Return (x, y) of the center of cell containing provided text 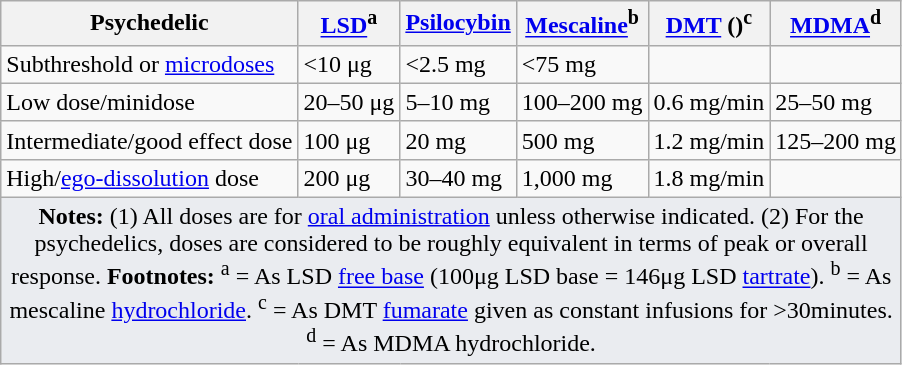
<10 μg (349, 64)
<2.5 mg (458, 64)
100 μg (349, 140)
Low dose/minidose (150, 102)
Intermediate/good effect dose (150, 140)
DMT ()c (709, 24)
High/ego-dissolution dose (150, 178)
MDMAd (836, 24)
LSDa (349, 24)
Mescalineb (582, 24)
Subthreshold or microdoses (150, 64)
20 mg (458, 140)
<75 mg (582, 64)
30–40 mg (458, 178)
20–50 μg (349, 102)
5–10 mg (458, 102)
100–200 mg (582, 102)
1,000 mg (582, 178)
1.2 mg/min (709, 140)
Psilocybin (458, 24)
1.8 mg/min (709, 178)
125–200 mg (836, 140)
500 mg (582, 140)
Psychedelic (150, 24)
25–50 mg (836, 102)
200 μg (349, 178)
0.6 mg/min (709, 102)
